Detect which cell encompasses the target text, then output its [X, Y] center coordinate. 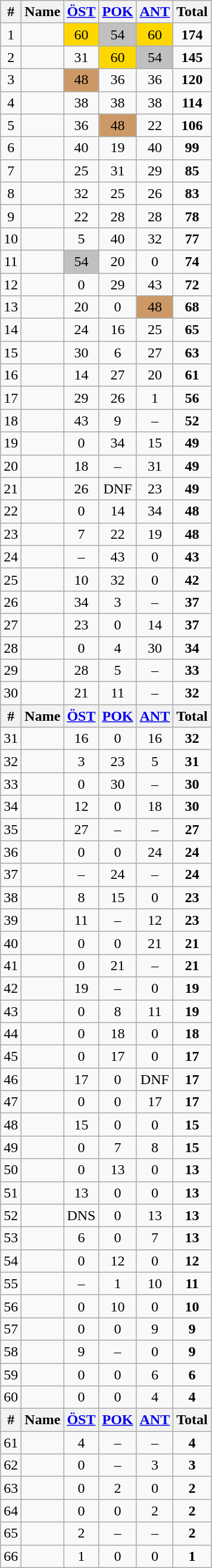
145 [192, 57]
66 [11, 1556]
62 [11, 1465]
47 [11, 1102]
DNS [81, 1215]
35 [11, 829]
77 [192, 239]
74 [192, 261]
58 [11, 1351]
50 [11, 1170]
57 [11, 1329]
51 [11, 1193]
120 [192, 80]
46 [11, 1079]
53 [11, 1238]
55 [11, 1283]
106 [192, 125]
45 [11, 1057]
114 [192, 103]
85 [192, 171]
59 [11, 1374]
64 [11, 1511]
78 [192, 216]
83 [192, 193]
72 [192, 285]
39 [11, 920]
174 [192, 35]
99 [192, 148]
44 [11, 1034]
68 [192, 307]
41 [11, 965]
